Identify which cell holds the provided text, then report its [X, Y] central coordinate. 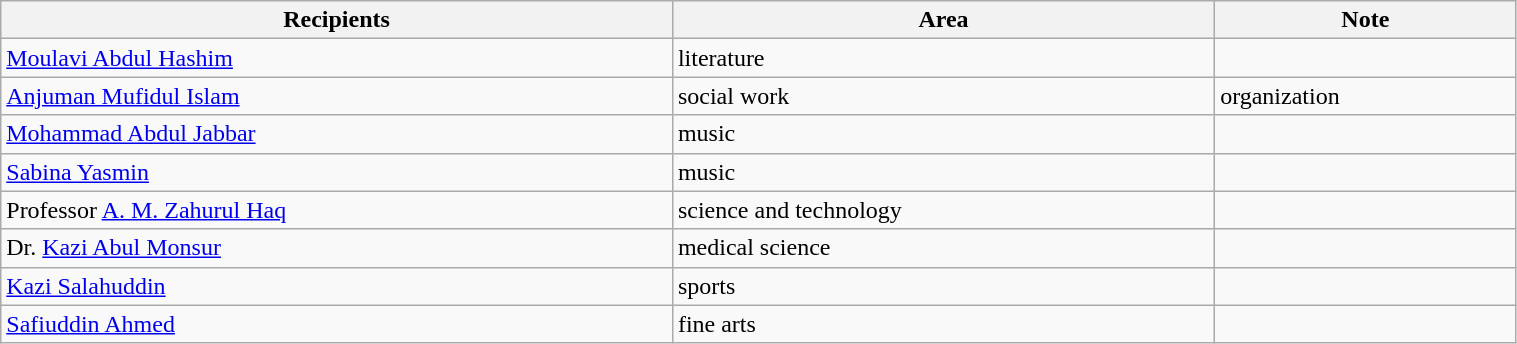
medical science [943, 248]
Professor A. M. Zahurul Haq [337, 210]
science and technology [943, 210]
fine arts [943, 324]
Moulavi Abdul Hashim [337, 58]
Note [1366, 20]
Kazi Salahuddin [337, 286]
Area [943, 20]
literature [943, 58]
Anjuman Mufidul Islam [337, 96]
Mohammad Abdul Jabbar [337, 134]
Safiuddin Ahmed [337, 324]
sports [943, 286]
social work [943, 96]
Sabina Yasmin [337, 172]
Dr. Kazi Abul Monsur [337, 248]
organization [1366, 96]
Recipients [337, 20]
